Detect which cell encompasses the target text, then output its [X, Y] center coordinate. 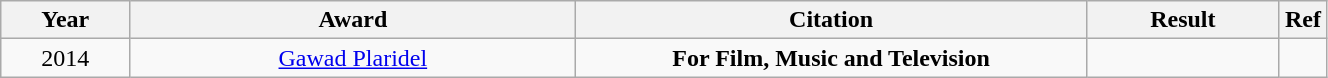
For Film, Music and Television [831, 58]
Citation [831, 20]
2014 [66, 58]
Year [66, 20]
Ref [1302, 20]
Result [1182, 20]
Gawad Plaridel [353, 58]
Award [353, 20]
